Identify which cell holds the provided text, then report its (X, Y) central coordinate. 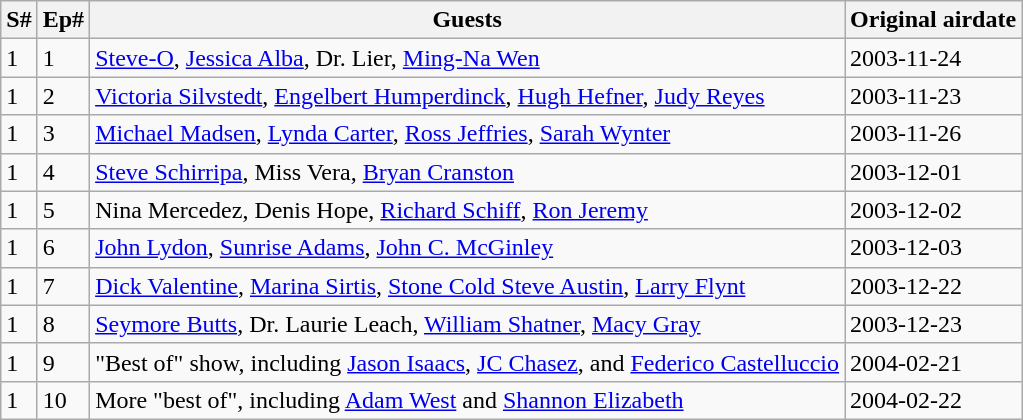
S# (19, 20)
3 (63, 134)
10 (63, 400)
2004-02-21 (934, 362)
Michael Madsen, Lynda Carter, Ross Jeffries, Sarah Wynter (468, 134)
2003-11-26 (934, 134)
Nina Mercedez, Denis Hope, Richard Schiff, Ron Jeremy (468, 210)
Guests (468, 20)
John Lydon, Sunrise Adams, John C. McGinley (468, 248)
9 (63, 362)
Victoria Silvstedt, Engelbert Humperdinck, Hugh Hefner, Judy Reyes (468, 96)
2004-02-22 (934, 400)
2 (63, 96)
8 (63, 324)
Seymore Butts, Dr. Laurie Leach, William Shatner, Macy Gray (468, 324)
Original airdate (934, 20)
6 (63, 248)
More "best of", including Adam West and Shannon Elizabeth (468, 400)
Steve Schirripa, Miss Vera, Bryan Cranston (468, 172)
2003-12-23 (934, 324)
2003-11-23 (934, 96)
2003-12-01 (934, 172)
2003-12-02 (934, 210)
2003-12-22 (934, 286)
5 (63, 210)
"Best of" show, including Jason Isaacs, JC Chasez, and Federico Castelluccio (468, 362)
7 (63, 286)
2003-12-03 (934, 248)
Ep# (63, 20)
2003-11-24 (934, 58)
4 (63, 172)
Steve-O, Jessica Alba, Dr. Lier, Ming-Na Wen (468, 58)
Dick Valentine, Marina Sirtis, Stone Cold Steve Austin, Larry Flynt (468, 286)
